Provide the (X, Y) coordinate of the cell's center where the given text is located.  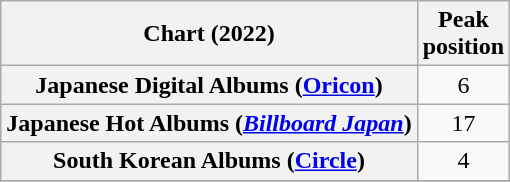
17 (463, 123)
4 (463, 161)
South Korean Albums (Circle) (209, 161)
Japanese Hot Albums (Billboard Japan) (209, 123)
Japanese Digital Albums (Oricon) (209, 85)
Chart (2022) (209, 34)
Peakposition (463, 34)
6 (463, 85)
